For the text-containing cell, return its midpoint in (x, y) coordinate format. 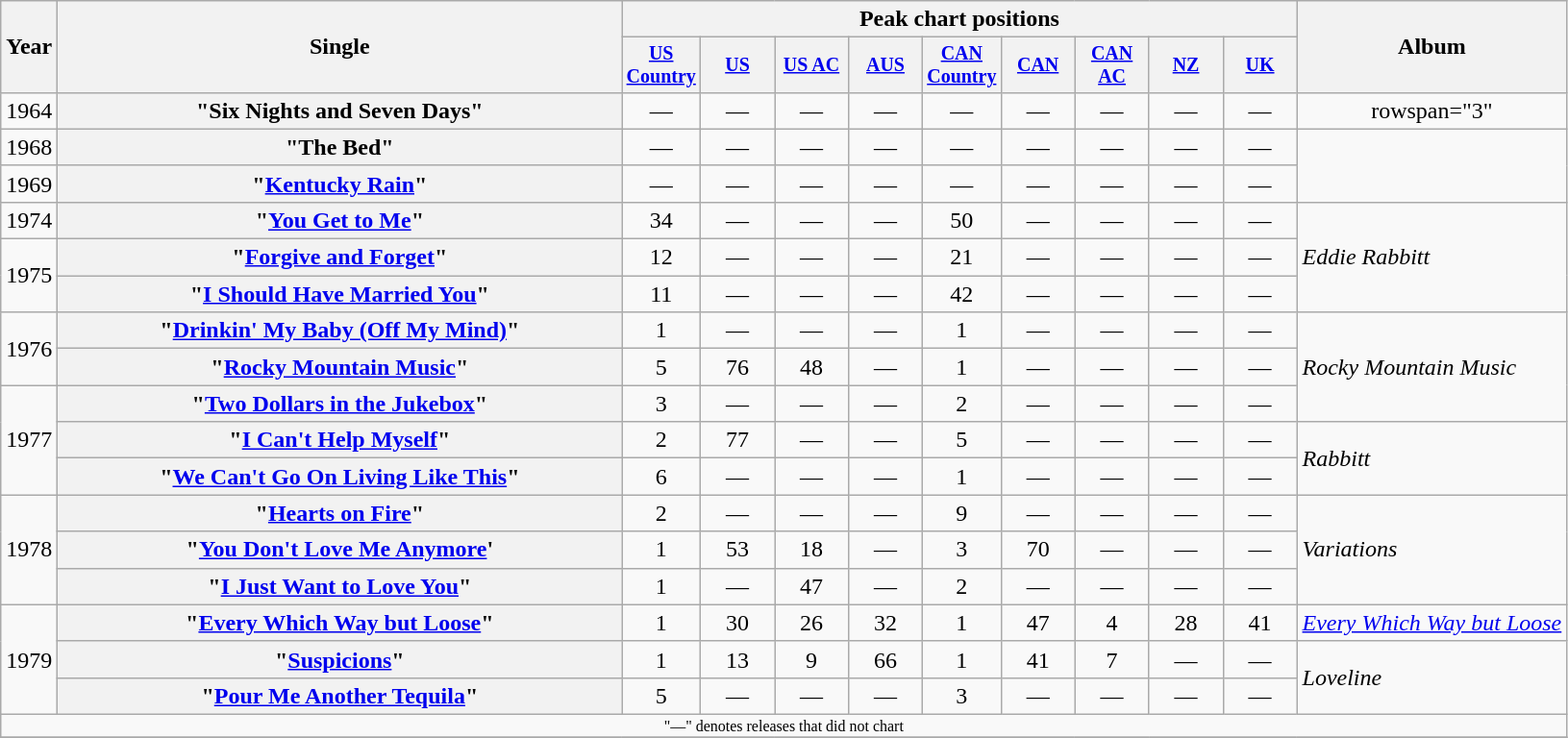
"Every Which Way but Loose" (340, 623)
US Country (661, 65)
50 (961, 220)
18 (811, 550)
30 (738, 623)
1978 (29, 550)
"Drinkin' My Baby (Off My Mind)" (340, 331)
28 (1186, 623)
"Pour Me Another Tequila" (340, 696)
48 (811, 367)
rowspan="3" (1432, 111)
Variations (1432, 550)
Album (1432, 47)
76 (738, 367)
Every Which Way but Loose (1432, 623)
"Kentucky Rain" (340, 184)
AUS (884, 65)
1974 (29, 220)
26 (811, 623)
1977 (29, 440)
"Suspicions" (340, 659)
6 (661, 477)
53 (738, 550)
66 (884, 659)
NZ (1186, 65)
"Six Nights and Seven Days" (340, 111)
Eddie Rabbitt (1432, 257)
US (738, 65)
4 (1111, 623)
12 (661, 258)
"You Get to Me" (340, 220)
13 (738, 659)
CAN Country (961, 65)
Loveline (1432, 677)
1968 (29, 147)
1975 (29, 276)
"—" denotes releases that did not chart (784, 726)
70 (1038, 550)
7 (1111, 659)
Peak chart positions (959, 19)
"The Bed" (340, 147)
"We Can't Go On Living Like This" (340, 477)
"You Don't Love Me Anymore' (340, 550)
32 (884, 623)
1979 (29, 659)
"I Should Have Married You" (340, 294)
"Two Dollars in the Jukebox" (340, 404)
CAN AC (1111, 65)
42 (961, 294)
"Forgive and Forget" (340, 258)
34 (661, 220)
1976 (29, 349)
US AC (811, 65)
1964 (29, 111)
21 (961, 258)
11 (661, 294)
Rocky Mountain Music (1432, 367)
"I Can't Help Myself" (340, 440)
"Rocky Mountain Music" (340, 367)
"Hearts on Fire" (340, 513)
CAN (1038, 65)
1969 (29, 184)
Single (340, 47)
77 (738, 440)
Year (29, 47)
Rabbitt (1432, 458)
"I Just Want to Love You" (340, 586)
UK (1259, 65)
